Scan for the cell matching the given text and deliver its [X, Y] coordinate at center. 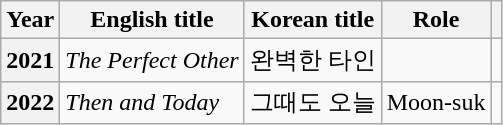
완벽한 타인 [312, 60]
2022 [30, 102]
Moon-suk [436, 102]
English title [152, 20]
Then and Today [152, 102]
Year [30, 20]
The Perfect Other [152, 60]
그때도 오늘 [312, 102]
Korean title [312, 20]
Role [436, 20]
2021 [30, 60]
